From the cell containing the given text, extract its center point as (x, y) coordinate. 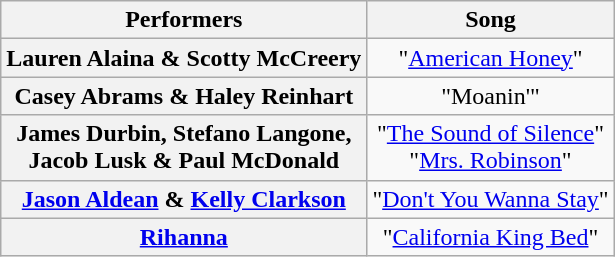
Rihanna (184, 237)
Jason Aldean & Kelly Clarkson (184, 199)
James Durbin, Stefano Langone,Jacob Lusk & Paul McDonald (184, 148)
Song (490, 20)
"American Honey" (490, 58)
"Don't You Wanna Stay" (490, 199)
"Moanin'" (490, 96)
"California King Bed" (490, 237)
Performers (184, 20)
Lauren Alaina & Scotty McCreery (184, 58)
Casey Abrams & Haley Reinhart (184, 96)
"The Sound of Silence""Mrs. Robinson" (490, 148)
